Provide the (x, y) coordinate of the cell's center where the given text is located.  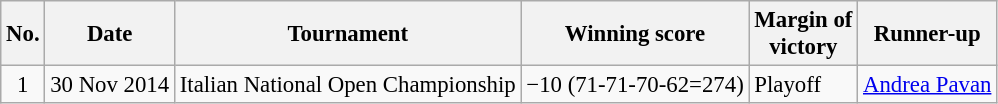
No. (23, 34)
Winning score (635, 34)
30 Nov 2014 (110, 85)
Date (110, 34)
Runner-up (928, 34)
Tournament (348, 34)
Playoff (804, 85)
−10 (71-71-70-62=274) (635, 85)
Italian National Open Championship (348, 85)
Margin ofvictory (804, 34)
Andrea Pavan (928, 85)
1 (23, 85)
